Find where the given text appears and provide that cell's center as [X, Y] coordinate. 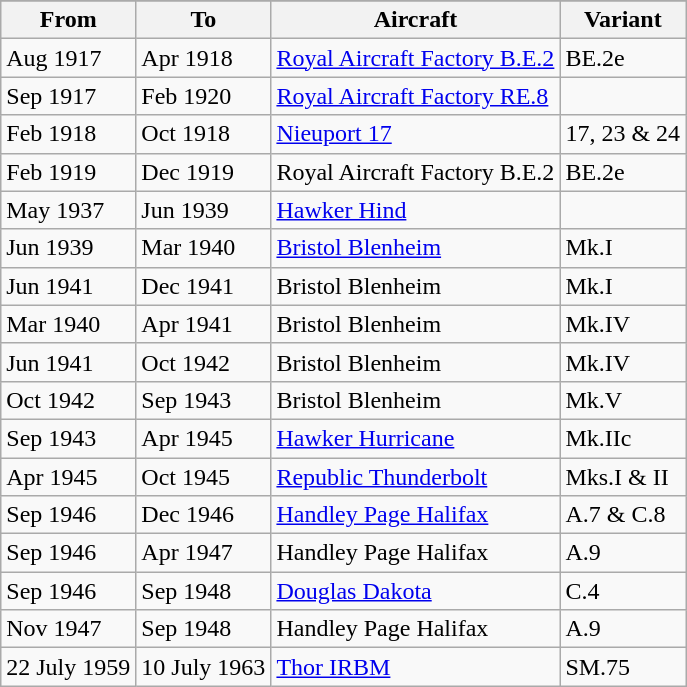
To [204, 20]
Republic Thunderbolt [416, 477]
Aircraft [416, 20]
C.4 [623, 591]
Nieuport 17 [416, 134]
Apr 1947 [204, 553]
Feb 1920 [204, 96]
Oct 1945 [204, 477]
From [68, 20]
Apr 1941 [204, 324]
22 July 1959 [68, 667]
SM.75 [623, 667]
Feb 1918 [68, 134]
Sep 1917 [68, 96]
Royal Aircraft Factory RE.8 [416, 96]
Douglas Dakota [416, 591]
Variant [623, 20]
Feb 1919 [68, 172]
Hawker Hind [416, 210]
Thor IRBM [416, 667]
Apr 1918 [204, 58]
Mk.V [623, 400]
Mk.IIc [623, 438]
17, 23 & 24 [623, 134]
A.7 & C.8 [623, 515]
Dec 1919 [204, 172]
10 July 1963 [204, 667]
Dec 1941 [204, 286]
Mks.I & II [623, 477]
Dec 1946 [204, 515]
Nov 1947 [68, 629]
Hawker Hurricane [416, 438]
May 1937 [68, 210]
Aug 1917 [68, 58]
Oct 1918 [204, 134]
